Scan for the cell matching the given text and deliver its (X, Y) coordinate at center. 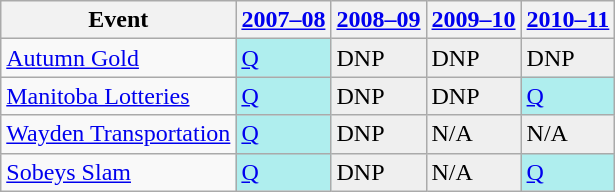
2009–10 (474, 20)
Wayden Transportation (118, 134)
Manitoba Lotteries (118, 96)
2007–08 (284, 20)
Autumn Gold (118, 58)
Sobeys Slam (118, 172)
2010–11 (568, 20)
Event (118, 20)
2008–09 (378, 20)
